Detect which cell encompasses the target text, then output its (x, y) center coordinate. 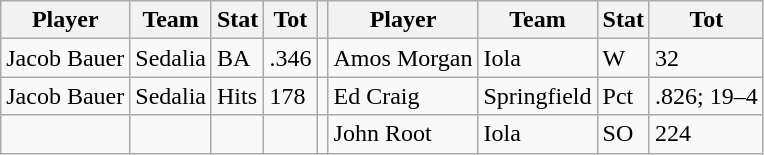
.346 (290, 58)
W (623, 58)
178 (290, 96)
Pct (623, 96)
Hits (237, 96)
SO (623, 134)
Amos Morgan (403, 58)
BA (237, 58)
Ed Craig (403, 96)
224 (706, 134)
32 (706, 58)
John Root (403, 134)
.826; 19–4 (706, 96)
Springfield (538, 96)
